Pinpoint the cell where the given text exists, returning its (x, y) midpoint coordinate. 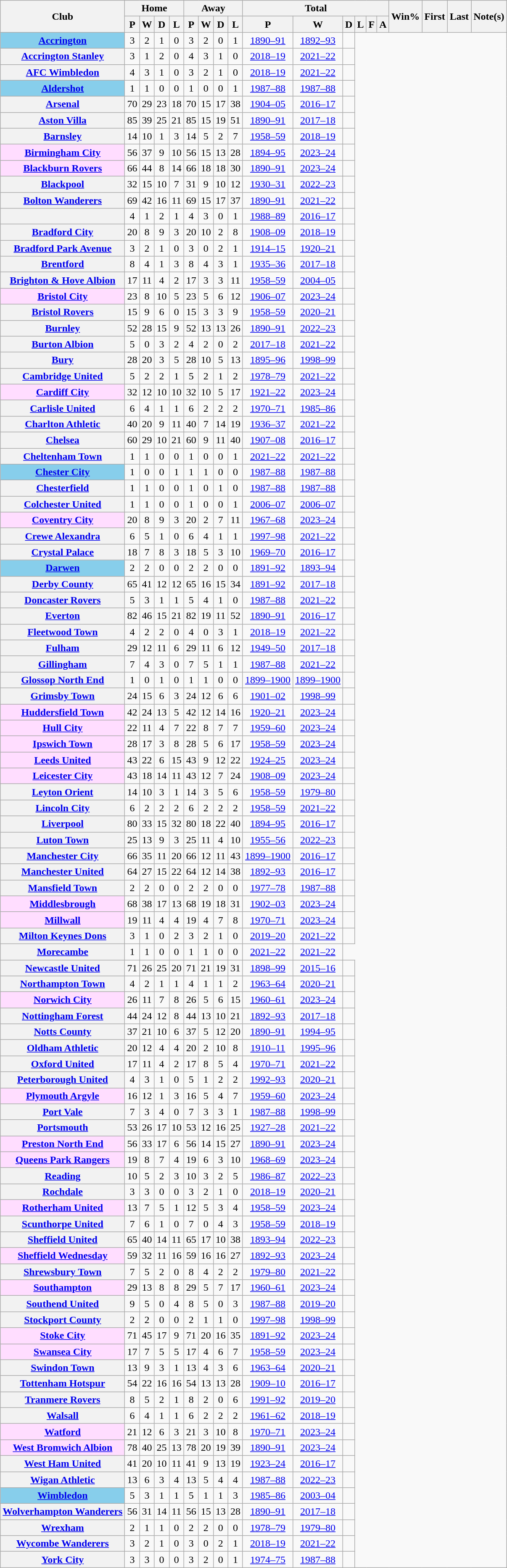
Accrington (63, 40)
Notts County (63, 1032)
Birmingham City (63, 152)
1992–93 (267, 1080)
Aston Villa (63, 120)
Huddersfield Town (63, 712)
1927–28 (267, 1128)
Portsmouth (63, 1128)
Accrington Stanley (63, 56)
2015–16 (318, 968)
Hull City (63, 728)
Watford (63, 1431)
1977–78 (267, 888)
Leicester City (63, 776)
Note(s) (489, 16)
46 (147, 616)
Bristol City (63, 296)
Peterborough United (63, 1080)
1935–36 (267, 264)
Burton Albion (63, 344)
Cardiff City (63, 392)
Liverpool (63, 824)
Chester City (63, 472)
A (383, 24)
Southampton (63, 1288)
Bradford City (63, 232)
1969–70 (267, 552)
Derby County (63, 584)
Cambridge United (63, 376)
Lincoln City (63, 808)
Charlton Athletic (63, 424)
Mansfield Town (63, 888)
Wolverhampton Wanderers (63, 1512)
30 (235, 168)
1974–75 (267, 1560)
Luton Town (63, 840)
York City (63, 1560)
West Bromwich Albion (63, 1447)
1914–15 (267, 248)
1936–37 (267, 424)
Everton (63, 616)
Wimbledon (63, 1496)
2003–04 (318, 1496)
Coventry City (63, 520)
45 (147, 1336)
Morecambe (63, 952)
Milton Keynes Dons (63, 936)
1910–11 (267, 1048)
Bolton Wanderers (63, 200)
1967–68 (267, 520)
1986–87 (267, 1176)
1924–25 (267, 760)
Colchester United (63, 504)
Plymouth Argyle (63, 1096)
Walsall (63, 1415)
Sheffield United (63, 1240)
Chesterfield (63, 488)
Bury (63, 360)
1955–56 (267, 840)
1991–92 (267, 1400)
Leyton Orient (63, 792)
1995–96 (318, 1048)
1968–69 (267, 1160)
Doncaster Rovers (63, 600)
1901–02 (267, 696)
Bristol Rovers (63, 312)
Aldershot (63, 88)
AFC Wimbledon (63, 72)
Wigan Athletic (63, 1479)
1904–05 (267, 104)
Blackpool (63, 184)
Wrexham (63, 1528)
Win% (405, 16)
Away (213, 8)
1930–31 (267, 184)
Northampton Town (63, 984)
Shrewsbury Town (63, 1272)
1961–62 (267, 1415)
34 (235, 584)
Queens Park Rangers (63, 1160)
1895–96 (267, 360)
1923–24 (267, 1463)
Home (154, 8)
1988–89 (267, 216)
Fulham (63, 648)
Oxford United (63, 1064)
Chelsea (63, 440)
1909–10 (267, 1384)
Middlesbrough (63, 904)
Blackburn Rovers (63, 168)
Carlisle United (63, 408)
Sheffield Wednesday (63, 1256)
1921–22 (267, 392)
Stoke City (63, 1336)
Ipswich Town (63, 744)
Nottingham Forest (63, 1016)
Brighton & Hove Albion (63, 280)
Norwich City (63, 1000)
2004–05 (318, 280)
1907–08 (267, 440)
Rochdale (63, 1192)
1994–95 (318, 1032)
1902–03 (267, 904)
Total (316, 8)
Brentford (63, 264)
Gillingham (63, 664)
Scunthorpe United (63, 1224)
Swindon Town (63, 1368)
Preston North End (63, 1144)
First (435, 16)
Swansea City (63, 1352)
Reading (63, 1176)
Cheltenham Town (63, 456)
Millwall (63, 920)
Burnley (63, 328)
Tottenham Hotspur (63, 1384)
Newcastle United (63, 968)
Bradford Park Avenue (63, 248)
Leeds United (63, 760)
Manchester City (63, 856)
Manchester United (63, 872)
Wycombe Wanderers (63, 1544)
1906–07 (267, 296)
1898–99 (267, 968)
Arsenal (63, 104)
West Ham United (63, 1463)
Oldham Athletic (63, 1048)
Stockport County (63, 1320)
Barnsley (63, 136)
Rotherham United (63, 1208)
Club (63, 16)
Darwen (63, 568)
F (372, 24)
Glossop North End (63, 680)
Southend United (63, 1304)
Crewe Alexandra (63, 536)
Tranmere Rovers (63, 1400)
Port Vale (63, 1112)
Crystal Palace (63, 552)
1949–50 (267, 648)
Fleetwood Town (63, 632)
Last (459, 16)
51 (235, 120)
Grimsby Town (63, 696)
